Extract the [x, y] coordinate from the center of the cell holding the provided text.  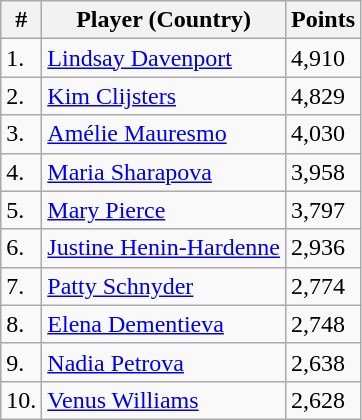
Lindsay Davenport [164, 58]
2,774 [322, 286]
5. [22, 210]
6. [22, 248]
Player (Country) [164, 20]
3,958 [322, 172]
Amélie Mauresmo [164, 134]
2,936 [322, 248]
3. [22, 134]
Nadia Petrova [164, 362]
Venus Williams [164, 400]
Mary Pierce [164, 210]
4,030 [322, 134]
4. [22, 172]
2,638 [322, 362]
2,628 [322, 400]
4,829 [322, 96]
7. [22, 286]
Patty Schnyder [164, 286]
Justine Henin-Hardenne [164, 248]
1. [22, 58]
2. [22, 96]
4,910 [322, 58]
2,748 [322, 324]
Maria Sharapova [164, 172]
8. [22, 324]
10. [22, 400]
# [22, 20]
9. [22, 362]
Kim Clijsters [164, 96]
Elena Dementieva [164, 324]
3,797 [322, 210]
Points [322, 20]
